For the text-containing cell, return its midpoint in [X, Y] coordinate format. 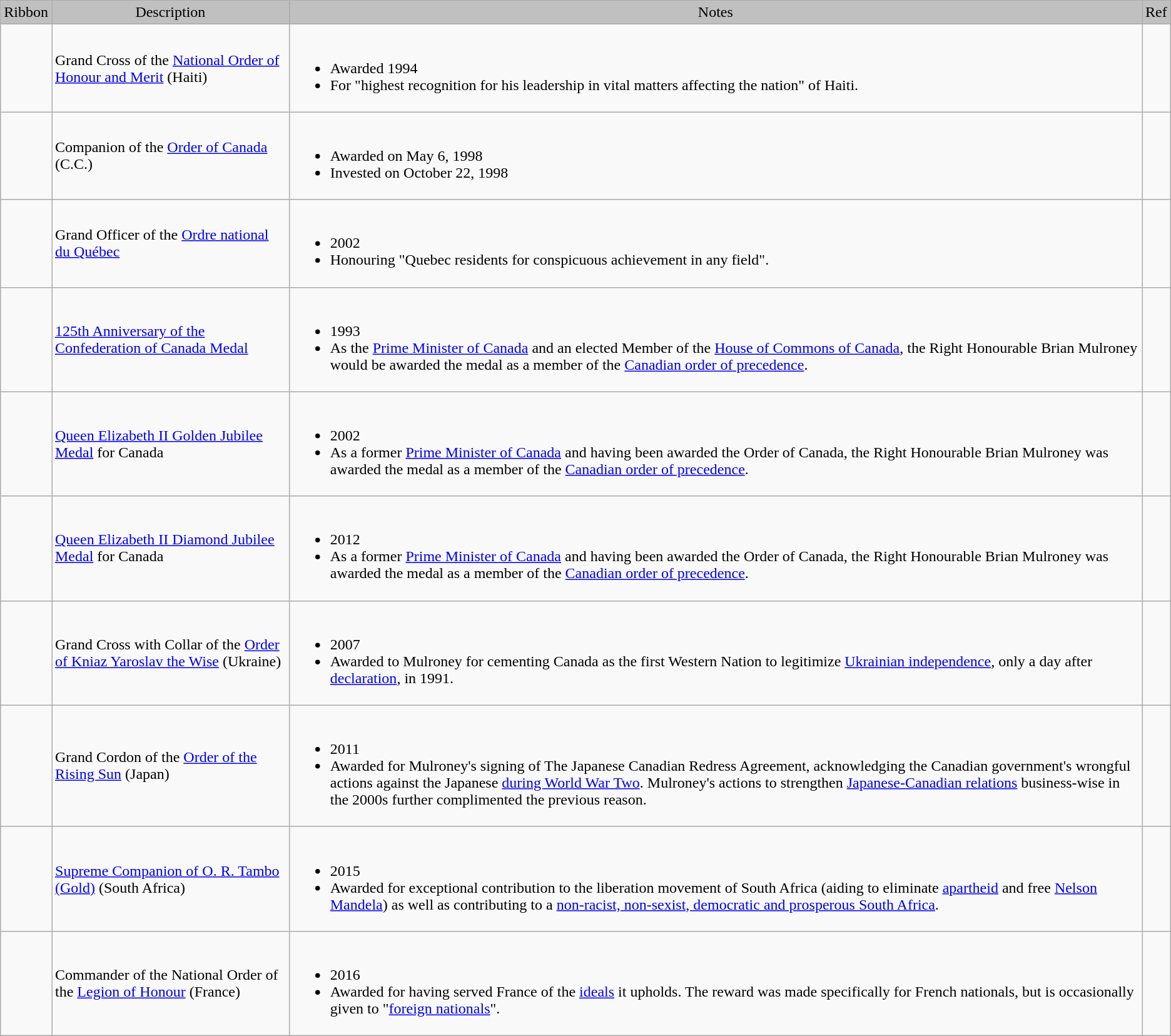
Awarded 1994For "highest recognition for his leadership in vital matters affecting the nation" of Haiti. [716, 68]
125th Anniversary of the Confederation of Canada Medal [170, 339]
Ref [1157, 13]
Commander of the National Order of the Legion of Honour (France) [170, 983]
Grand Cross with Collar of the Order of Kniaz Yaroslav the Wise (Ukraine) [170, 653]
Grand Cross of the National Order of Honour and Merit (Haiti) [170, 68]
Awarded on May 6, 1998Invested on October 22, 1998 [716, 156]
2002Honouring "Quebec residents for conspicuous achievement in any field". [716, 243]
Description [170, 13]
Notes [716, 13]
Supreme Companion of O. R. Tambo (Gold) (South Africa) [170, 878]
Grand Cordon of the Order of the Rising Sun (Japan) [170, 766]
Queen Elizabeth II Diamond Jubilee Medal for Canada [170, 548]
Companion of the Order of Canada (C.C.) [170, 156]
2007Awarded to Mulroney for cementing Canada as the first Western Nation to legitimize Ukrainian independence, only a day after declaration, in 1991. [716, 653]
Queen Elizabeth II Golden Jubilee Medal for Canada [170, 444]
Ribbon [26, 13]
Grand Officer of the Ordre national du Québec [170, 243]
